Detect which cell encompasses the target text, then output its (X, Y) center coordinate. 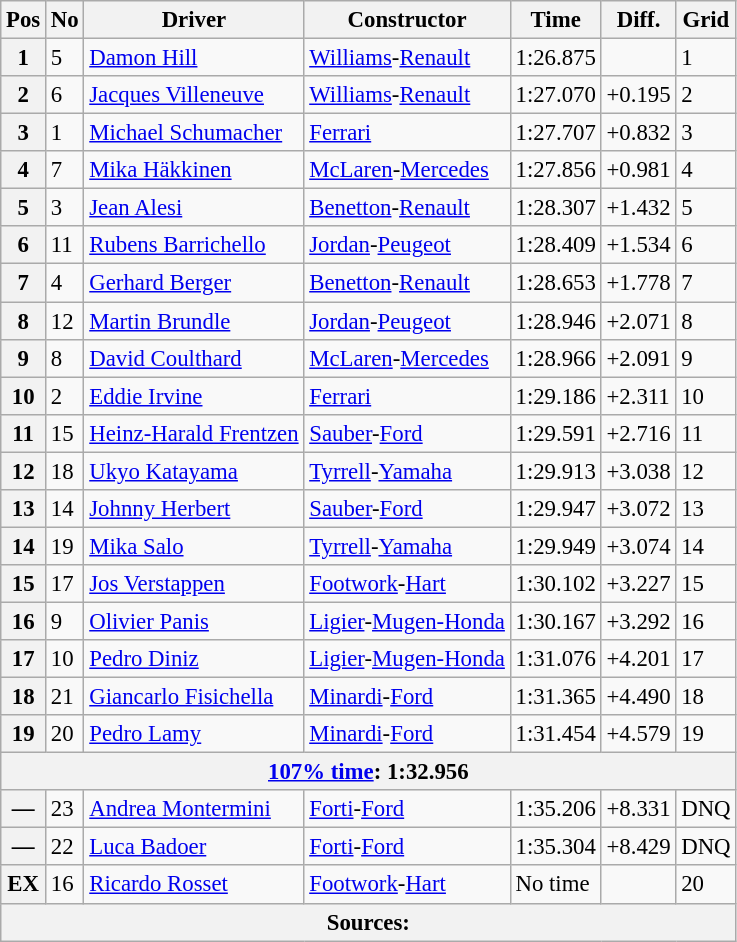
1:35.304 (556, 847)
Andrea Montermini (194, 809)
Pedro Lamy (194, 734)
+1.432 (638, 208)
+0.981 (638, 170)
Ukyo Katayama (194, 471)
1:27.856 (556, 170)
Giancarlo Fisichella (194, 697)
+2.311 (638, 396)
1:29.186 (556, 396)
+2.716 (638, 433)
Heinz-Harald Frentzen (194, 433)
Pedro Diniz (194, 659)
+4.579 (638, 734)
1:31.365 (556, 697)
1:28.653 (556, 283)
Michael Schumacher (194, 133)
1:29.913 (556, 471)
21 (65, 697)
+3.038 (638, 471)
Jos Verstappen (194, 584)
David Coulthard (194, 358)
Grid (706, 20)
Damon Hill (194, 58)
23 (65, 809)
1:27.070 (556, 95)
1:29.591 (556, 433)
+1.778 (638, 283)
Luca Badoer (194, 847)
1:28.946 (556, 321)
1:28.307 (556, 208)
Mika Salo (194, 546)
+3.074 (638, 546)
EX (24, 885)
+4.201 (638, 659)
Pos (24, 20)
+8.331 (638, 809)
1:35.206 (556, 809)
1:30.102 (556, 584)
1:26.875 (556, 58)
+0.832 (638, 133)
1:29.949 (556, 546)
Jean Alesi (194, 208)
Rubens Barrichello (194, 245)
Sources: (368, 922)
1:27.707 (556, 133)
+3.072 (638, 509)
107% time: 1:32.956 (368, 772)
Ricardo Rosset (194, 885)
Martin Brundle (194, 321)
Diff. (638, 20)
1:29.947 (556, 509)
+3.292 (638, 621)
1:31.454 (556, 734)
+2.091 (638, 358)
+4.490 (638, 697)
Jacques Villeneuve (194, 95)
22 (65, 847)
Eddie Irvine (194, 396)
1:31.076 (556, 659)
No (65, 20)
Driver (194, 20)
+0.195 (638, 95)
1:28.409 (556, 245)
+2.071 (638, 321)
Time (556, 20)
+3.227 (638, 584)
+1.534 (638, 245)
1:28.966 (556, 358)
No time (556, 885)
Mika Häkkinen (194, 170)
1:30.167 (556, 621)
Olivier Panis (194, 621)
Gerhard Berger (194, 283)
+8.429 (638, 847)
Constructor (407, 20)
Johnny Herbert (194, 509)
